Detect which cell encompasses the target text, then output its (x, y) center coordinate. 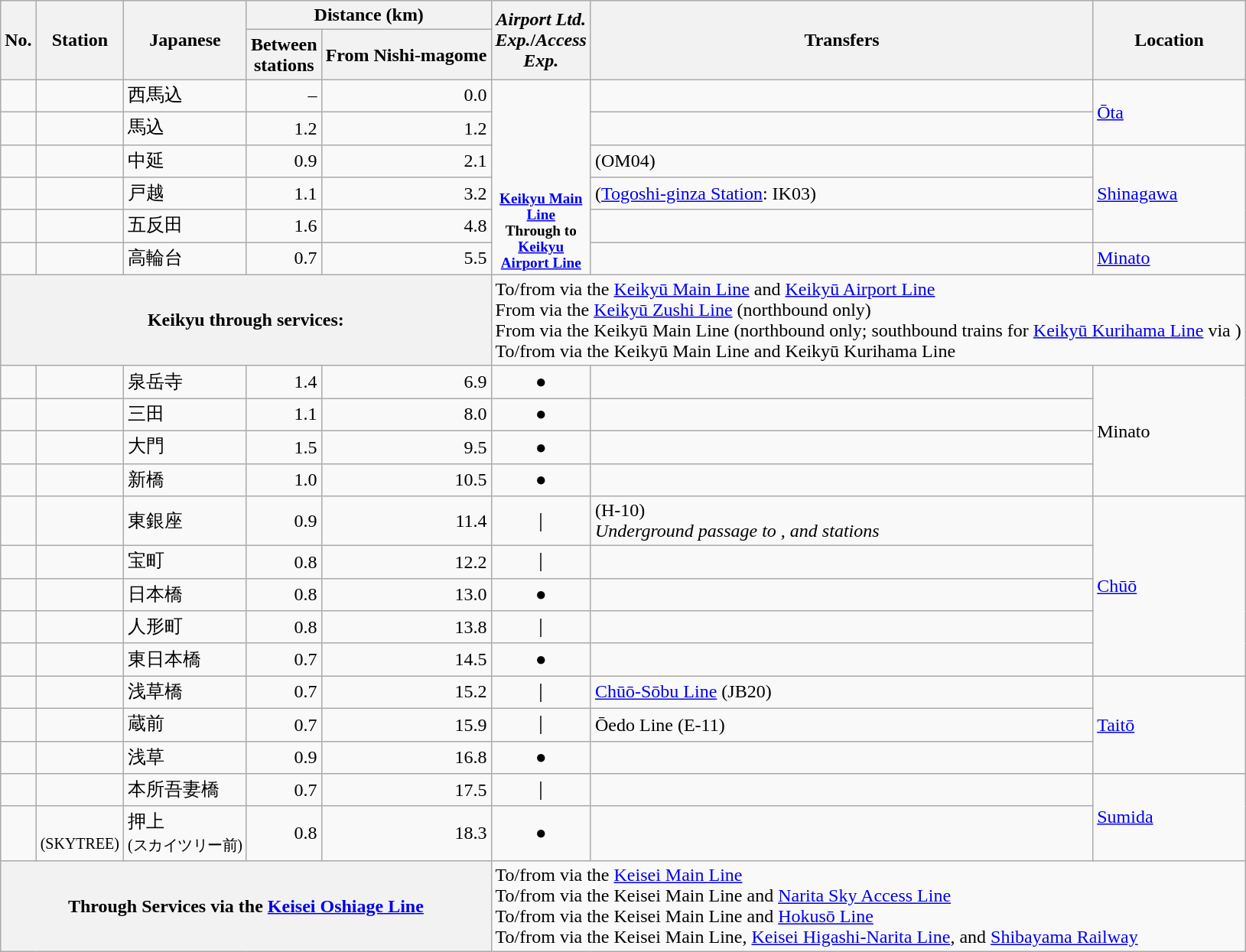
Ōedo Line (E-11) (841, 725)
13.0 (406, 595)
(Togoshi-ginza Station: IK03) (841, 194)
五反田 (185, 226)
Distance (km) (369, 15)
Chūō-Sōbu Line (JB20) (841, 693)
9.5 (406, 447)
新橋 (185, 480)
1.0 (284, 480)
11.4 (406, 521)
中延 (185, 161)
Sumida (1170, 817)
浅草 (185, 757)
No. (18, 40)
0.0 (406, 96)
4.8 (406, 226)
13.8 (406, 627)
泉岳寺 (185, 382)
高輪台 (185, 258)
17.5 (406, 791)
Taitō (1170, 725)
Chūō (1170, 586)
Airport Ltd. Exp./Access Exp. (541, 40)
5.5 (406, 258)
1.6 (284, 226)
日本橋 (185, 595)
(SKYTREE) (80, 833)
Station (80, 40)
15.2 (406, 693)
宝町 (185, 563)
Through Services via the Keisei Oshiage Line (246, 905)
From Nishi-magome (406, 55)
3.2 (406, 194)
押上(スカイツリー前) (185, 833)
Keikyu Main LineThrough to Keikyu Airport Line (541, 177)
12.2 (406, 563)
(OM04) (841, 161)
東日本橋 (185, 659)
6.9 (406, 382)
10.5 (406, 480)
馬込 (185, 128)
浅草橋 (185, 693)
本所吾妻橋 (185, 791)
Japanese (185, 40)
人形町 (185, 627)
Betweenstations (284, 55)
Keikyu through services: (246, 320)
15.9 (406, 725)
(H-10)Underground passage to , and stations (841, 521)
14.5 (406, 659)
8.0 (406, 414)
2.1 (406, 161)
1.4 (284, 382)
蔵前 (185, 725)
Transfers (841, 40)
1.5 (284, 447)
Location (1170, 40)
三田 (185, 414)
18.3 (406, 833)
Shinagawa (1170, 193)
Ōta (1170, 112)
西馬込 (185, 96)
16.8 (406, 757)
大門 (185, 447)
東銀座 (185, 521)
戸越 (185, 194)
– (284, 96)
